Detect which cell encompasses the target text, then output its (X, Y) center coordinate. 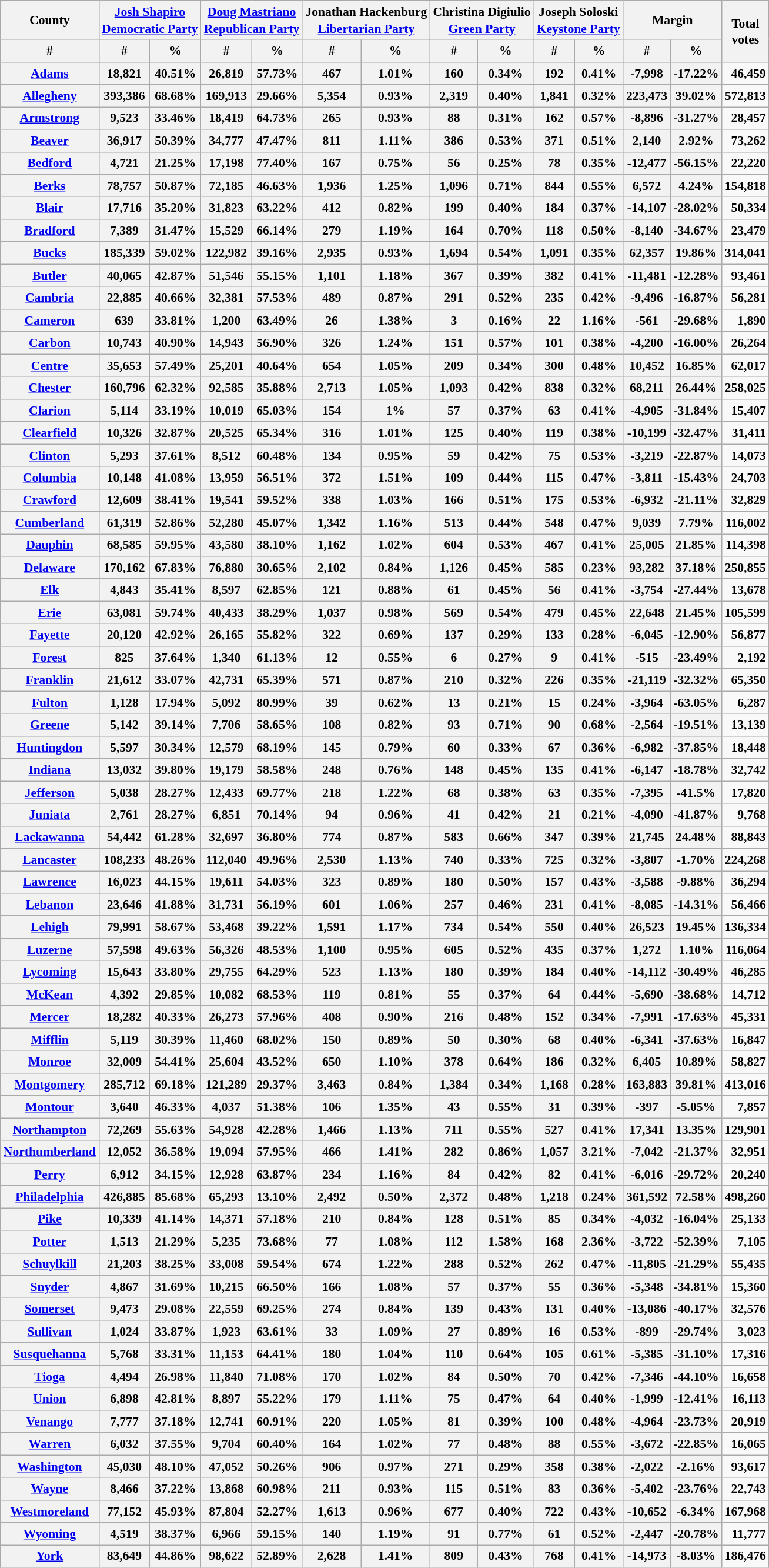
5,293 (125, 455)
46,459 (745, 74)
6,851 (226, 815)
25,133 (745, 1219)
43,580 (226, 545)
93,461 (745, 275)
2,761 (125, 815)
57,598 (125, 950)
-2,447 (647, 1534)
83,649 (125, 1556)
59.74% (175, 612)
39.80% (175, 770)
45,331 (745, 1017)
-27.44% (696, 590)
262 (554, 1264)
67.83% (175, 568)
56,281 (745, 298)
13 (454, 702)
Joseph SoloskiKeystone Party (579, 20)
30.65% (277, 568)
167 (332, 163)
56.51% (277, 478)
28,457 (745, 118)
1,923 (226, 1332)
-14.31% (696, 905)
0.31% (506, 118)
768 (554, 1556)
22,220 (745, 163)
1,162 (332, 545)
224,268 (745, 860)
209 (454, 365)
Potter (49, 1242)
Josh ShapiroDemocratic Party (150, 20)
22,743 (745, 1489)
37.55% (175, 1444)
-3,672 (647, 1444)
41.08% (175, 478)
-32.47% (696, 433)
1,694 (454, 253)
51,546 (226, 275)
44.86% (175, 1556)
26.44% (696, 388)
1.35% (396, 1107)
24.48% (696, 838)
167,968 (745, 1512)
-397 (647, 1107)
13.10% (277, 1197)
-29.74% (696, 1332)
-31.10% (696, 1354)
1,101 (332, 275)
-6,016 (647, 1175)
-30.49% (696, 972)
41.14% (175, 1219)
11,153 (226, 1354)
154 (332, 411)
-6,045 (647, 635)
220 (332, 1422)
118 (554, 231)
93 (454, 725)
53,468 (226, 927)
0.16% (506, 321)
55.82% (277, 635)
52.27% (277, 1512)
1,037 (332, 612)
513 (454, 523)
145 (332, 748)
-10,652 (647, 1512)
60 (454, 748)
2.92% (696, 141)
39 (332, 702)
35,653 (125, 365)
-21,119 (647, 680)
85 (554, 1219)
59.52% (277, 500)
1.18% (396, 275)
Philadelphia (49, 1197)
-63.05% (696, 702)
71.08% (277, 1376)
54,442 (125, 838)
382 (554, 275)
38.37% (175, 1534)
59.95% (175, 545)
32,697 (226, 838)
0.23% (599, 568)
-8,896 (647, 118)
69.18% (175, 1085)
33.31% (175, 1354)
Bedford (49, 163)
85.68% (175, 1197)
-23.49% (696, 658)
9,704 (226, 1444)
Beaver (49, 141)
-18.78% (696, 770)
279 (332, 231)
-28.02% (696, 208)
-1.70% (696, 860)
33 (332, 1332)
48.53% (277, 950)
Venango (49, 1422)
367 (454, 275)
60.40% (277, 1444)
40.33% (175, 1017)
58.65% (277, 725)
1,126 (454, 568)
-7,042 (647, 1152)
41.88% (175, 905)
25,604 (226, 1062)
1.03% (396, 500)
-12.90% (696, 635)
Totalvotes (745, 31)
62,357 (647, 253)
Schuylkill (49, 1264)
40.90% (175, 343)
265 (332, 118)
-40.17% (696, 1309)
0.90% (396, 1017)
92,585 (226, 388)
2,372 (454, 1197)
1.04% (396, 1354)
26,273 (226, 1017)
26,523 (647, 927)
43 (454, 1107)
121,289 (226, 1085)
63.22% (277, 208)
17.94% (175, 702)
1,936 (332, 186)
19.45% (696, 927)
65.39% (277, 680)
47,052 (226, 1466)
54.03% (277, 882)
-4,200 (647, 343)
Doug MastrianoRepublican Party (252, 20)
-2.16% (696, 1466)
6,032 (125, 1444)
6,966 (226, 1534)
Jefferson (49, 792)
33.07% (175, 680)
26,264 (745, 343)
10,743 (125, 343)
18,282 (125, 1017)
1,024 (125, 1332)
46,285 (745, 972)
1,342 (332, 523)
-12.28% (696, 275)
40,433 (226, 612)
Bucks (49, 253)
-3,807 (647, 860)
282 (454, 1152)
393,386 (125, 96)
2,935 (332, 253)
16,065 (745, 1444)
56,326 (226, 950)
31,731 (226, 905)
21,203 (125, 1264)
10,339 (125, 1219)
1,093 (454, 388)
37.61% (175, 455)
30.34% (175, 748)
9,039 (647, 523)
0.75% (396, 163)
-14,973 (647, 1556)
25,201 (226, 365)
34,777 (226, 141)
19.86% (696, 253)
426,885 (125, 1197)
10,452 (647, 365)
94 (332, 815)
42,731 (226, 680)
-9,496 (647, 298)
Cambria (49, 298)
0.98% (396, 612)
70 (554, 1376)
10,215 (226, 1287)
-7,395 (647, 792)
5,114 (125, 411)
844 (554, 186)
1,128 (125, 702)
2,140 (647, 141)
52.89% (277, 1556)
435 (554, 950)
21 (554, 815)
31 (554, 1107)
601 (332, 905)
14,073 (745, 455)
6,405 (647, 1062)
109 (454, 478)
York (49, 1556)
489 (332, 298)
72,269 (125, 1129)
585 (554, 568)
-1,999 (647, 1399)
10,019 (226, 411)
Lackawanna (49, 838)
29.85% (175, 995)
17,198 (226, 163)
36.58% (175, 1152)
2,713 (332, 388)
-4,090 (647, 815)
14,371 (226, 1219)
15,360 (745, 1287)
88,843 (745, 838)
Mercer (49, 1017)
8,512 (226, 455)
274 (332, 1309)
20,919 (745, 1422)
12 (332, 658)
4,494 (125, 1376)
50.26% (277, 1466)
1,890 (745, 321)
-5,690 (647, 995)
57.73% (277, 74)
17,341 (647, 1129)
378 (454, 1062)
Forest (49, 658)
-41.5% (696, 792)
23,646 (125, 905)
1,513 (125, 1242)
108 (332, 725)
81 (454, 1422)
40.66% (175, 298)
38.29% (277, 612)
65.34% (277, 433)
1,200 (226, 321)
21.25% (175, 163)
906 (332, 1466)
11,777 (745, 1534)
Cameron (49, 321)
8,897 (226, 1399)
186,476 (745, 1556)
0.97% (396, 1466)
36,294 (745, 882)
112,040 (226, 860)
-34.81% (696, 1287)
26.98% (175, 1376)
64.41% (277, 1354)
68.53% (277, 995)
39.22% (277, 927)
Fulton (49, 702)
725 (554, 860)
Wyoming (49, 1534)
45.93% (175, 1512)
Cumberland (49, 523)
7.79% (696, 523)
57.49% (175, 365)
63.61% (277, 1332)
15,407 (745, 411)
12,433 (226, 792)
1,057 (554, 1152)
16.85% (696, 365)
Pike (49, 1219)
151 (454, 343)
15 (554, 702)
-6.34% (696, 1512)
29.08% (175, 1309)
98,622 (226, 1556)
42.28% (277, 1129)
0.88% (396, 590)
12,052 (125, 1152)
6,898 (125, 1399)
3 (454, 321)
11,460 (226, 1039)
1,591 (332, 927)
87,804 (226, 1512)
199 (454, 208)
-3,811 (647, 478)
13,959 (226, 478)
-3,219 (647, 455)
32,009 (125, 1062)
15,529 (226, 231)
21.85% (696, 545)
674 (332, 1264)
26,165 (226, 635)
50.39% (175, 141)
-16.87% (696, 298)
66.50% (277, 1287)
2,192 (745, 658)
-13,086 (647, 1309)
9,473 (125, 1309)
32,951 (745, 1152)
48.10% (175, 1466)
0.79% (396, 748)
223,473 (647, 96)
300 (554, 365)
572,813 (745, 96)
179 (332, 1399)
-14,112 (647, 972)
-56.15% (696, 163)
55.15% (277, 275)
139 (454, 1309)
Lebanon (49, 905)
605 (454, 950)
4,867 (125, 1287)
38.41% (175, 500)
14,943 (226, 343)
1,091 (554, 253)
271 (454, 1466)
30.39% (175, 1039)
56.19% (277, 905)
0.69% (396, 635)
7,389 (125, 231)
-38.68% (696, 995)
-515 (647, 658)
16,023 (125, 882)
4,037 (226, 1107)
20,240 (745, 1175)
13,678 (745, 590)
35.88% (277, 388)
-7,991 (647, 1017)
288 (454, 1264)
654 (332, 365)
43.52% (277, 1062)
93,282 (647, 568)
31,411 (745, 433)
5,235 (226, 1242)
32,829 (745, 500)
Snyder (49, 1287)
Margin (673, 20)
-6,341 (647, 1039)
-4,964 (647, 1422)
-12,477 (647, 163)
Montour (49, 1107)
56,466 (745, 905)
21,745 (647, 838)
Dauphin (49, 545)
68.19% (277, 748)
3.21% (599, 1152)
54,928 (226, 1129)
137 (454, 635)
412 (332, 208)
347 (554, 838)
135 (554, 770)
Sullivan (49, 1332)
19,611 (226, 882)
583 (454, 838)
Somerset (49, 1309)
523 (332, 972)
1,384 (454, 1085)
40,065 (125, 275)
108,233 (125, 860)
Jonathan HackenburgLibertarian Party (366, 20)
56.90% (277, 343)
-3,588 (647, 882)
56,877 (745, 635)
6,287 (745, 702)
211 (332, 1489)
-19.51% (696, 725)
Delaware (49, 568)
-34.67% (696, 231)
-2,564 (647, 725)
1.25% (396, 186)
Adams (49, 74)
Christina DigiulioGreen Party (482, 20)
26 (332, 321)
36.80% (277, 838)
-3,754 (647, 590)
-3,722 (647, 1242)
Chester (49, 388)
Allegheny (49, 96)
10.89% (696, 1062)
73,262 (745, 141)
9,523 (125, 118)
18,448 (745, 748)
Northampton (49, 1129)
-14,107 (647, 208)
40.64% (277, 365)
Lancaster (49, 860)
38.25% (175, 1264)
58.58% (277, 770)
2,628 (332, 1556)
44.15% (175, 882)
1,340 (226, 658)
216 (454, 1017)
2,492 (332, 1197)
-21.37% (696, 1152)
13,139 (745, 725)
6,912 (125, 1175)
33.19% (175, 411)
0.77% (506, 1534)
29,755 (226, 972)
22,648 (647, 612)
291 (454, 298)
168 (554, 1242)
-4,032 (647, 1219)
23,479 (745, 231)
2.36% (599, 1242)
527 (554, 1129)
57.53% (277, 298)
66.14% (277, 231)
34.15% (175, 1175)
186 (554, 1062)
68.02% (277, 1039)
1.51% (396, 478)
677 (454, 1512)
83 (554, 1489)
42.87% (175, 275)
10,326 (125, 433)
-16.04% (696, 1219)
27 (454, 1332)
1,466 (332, 1129)
-31.27% (696, 118)
160,796 (125, 388)
258,025 (745, 388)
15,643 (125, 972)
-7,346 (647, 1376)
-5,348 (647, 1287)
47.47% (277, 141)
37.64% (175, 658)
39.02% (696, 96)
50.87% (175, 186)
24,703 (745, 478)
12,928 (226, 1175)
20,120 (125, 635)
18,821 (125, 74)
148 (454, 770)
76,880 (226, 568)
106 (332, 1107)
250,855 (745, 568)
90 (554, 725)
-8,140 (647, 231)
Monroe (49, 1062)
Franklin (49, 680)
55.22% (277, 1399)
-37.85% (696, 748)
2,102 (332, 568)
19,094 (226, 1152)
-17.63% (696, 1017)
93,617 (745, 1466)
91 (454, 1534)
13.35% (696, 1129)
Clearfield (49, 433)
59.02% (175, 253)
0.25% (506, 163)
122,982 (226, 253)
372 (332, 478)
-23.73% (696, 1422)
3,640 (125, 1107)
Luzerne (49, 950)
72,185 (226, 186)
Armstrong (49, 118)
0.46% (506, 905)
-15.43% (696, 478)
-37.63% (696, 1039)
-11,481 (647, 275)
61.28% (175, 838)
Susquehanna (49, 1354)
413,016 (745, 1085)
5,038 (125, 792)
498,260 (745, 1197)
466 (332, 1152)
-41.87% (696, 815)
59.54% (277, 1264)
-6,147 (647, 770)
-12.41% (696, 1399)
170,162 (125, 568)
479 (554, 612)
0.30% (506, 1039)
2,319 (454, 96)
45.07% (277, 523)
157 (554, 882)
35.20% (175, 208)
1,168 (554, 1085)
809 (454, 1556)
26,819 (226, 74)
150 (332, 1039)
Crawford (49, 500)
811 (332, 141)
361,592 (647, 1197)
59.15% (277, 1534)
1,218 (554, 1197)
61.13% (277, 658)
19,179 (226, 770)
386 (454, 141)
1.58% (506, 1242)
-21.11% (696, 500)
McKean (49, 995)
1% (396, 411)
-22.87% (696, 455)
68,211 (647, 388)
16,113 (745, 1399)
1,100 (332, 950)
31,823 (226, 208)
-7,998 (647, 74)
6 (454, 658)
129,901 (745, 1129)
Greene (49, 725)
Wayne (49, 1489)
121 (332, 590)
37.22% (175, 1489)
1.06% (396, 905)
69.77% (277, 792)
-32.32% (696, 680)
65,350 (745, 680)
42.92% (175, 635)
-4,905 (647, 411)
60.91% (277, 1422)
Westmoreland (49, 1512)
62.85% (277, 590)
116,002 (745, 523)
32,576 (745, 1309)
0.70% (506, 231)
33.80% (175, 972)
19,541 (226, 500)
170 (332, 1376)
9 (554, 658)
235 (554, 298)
31.69% (175, 1287)
722 (554, 1512)
711 (454, 1129)
-44.10% (696, 1376)
8,597 (226, 590)
0.62% (396, 702)
114,398 (745, 545)
63.87% (277, 1175)
175 (554, 500)
-5.05% (696, 1107)
185,339 (125, 253)
Washington (49, 1466)
7,777 (125, 1422)
231 (554, 905)
5,597 (125, 748)
77.40% (277, 163)
14,712 (745, 995)
169,913 (226, 96)
Blair (49, 208)
78 (554, 163)
22,885 (125, 298)
-11,805 (647, 1264)
61,319 (125, 523)
69.25% (277, 1309)
16,847 (745, 1039)
67 (554, 748)
-899 (647, 1332)
82 (554, 1175)
52.86% (175, 523)
371 (554, 141)
140 (332, 1534)
116,064 (745, 950)
64.73% (277, 118)
25,005 (647, 545)
45,030 (125, 1466)
Huntingdon (49, 748)
-17.22% (696, 74)
-6,932 (647, 500)
13,032 (125, 770)
100 (554, 1422)
-29.72% (696, 1175)
18,419 (226, 118)
160 (454, 74)
33,008 (226, 1264)
128 (454, 1219)
112 (454, 1242)
16 (554, 1332)
136,334 (745, 927)
105 (554, 1354)
59 (454, 455)
38.10% (277, 545)
Columbia (49, 478)
257 (454, 905)
226 (554, 680)
9,768 (745, 815)
33.87% (175, 1332)
7,857 (745, 1107)
0.66% (506, 838)
35.41% (175, 590)
322 (332, 635)
5,354 (332, 96)
Butler (49, 275)
5,092 (226, 702)
57.95% (277, 1152)
-20.78% (696, 1534)
Indiana (49, 770)
-21.29% (696, 1264)
3,463 (332, 1085)
17,316 (745, 1354)
Berks (49, 186)
125 (454, 433)
548 (554, 523)
-3,964 (647, 702)
29.66% (277, 96)
Union (49, 1399)
550 (554, 927)
5,119 (125, 1039)
10,148 (125, 478)
21.45% (696, 612)
314,041 (745, 253)
Tioga (49, 1376)
4,721 (125, 163)
192 (554, 74)
Juniata (49, 815)
0.81% (396, 995)
77,152 (125, 1512)
-16.00% (696, 343)
65,293 (226, 1197)
39.16% (277, 253)
-10,199 (647, 433)
-31.84% (696, 411)
0.68% (599, 725)
Mifflin (49, 1039)
Lawrence (49, 882)
154,818 (745, 186)
49.96% (277, 860)
323 (332, 882)
51.38% (277, 1107)
163,883 (647, 1085)
41 (454, 815)
33.81% (175, 321)
62,017 (745, 365)
48.26% (175, 860)
17,820 (745, 792)
248 (332, 770)
234 (332, 1175)
50,334 (745, 208)
569 (454, 612)
408 (332, 1017)
17,716 (125, 208)
5,142 (125, 725)
22,559 (226, 1309)
7,706 (226, 725)
2,530 (332, 860)
60.98% (277, 1489)
3,023 (745, 1332)
32.87% (175, 433)
0.86% (506, 1152)
1.17% (396, 927)
-5,385 (647, 1354)
Centre (49, 365)
21,612 (125, 680)
Carbon (49, 343)
4,519 (125, 1534)
32,742 (745, 770)
49.63% (175, 950)
4.24% (696, 186)
31.47% (175, 231)
774 (332, 838)
-6,982 (647, 748)
22 (554, 321)
338 (332, 500)
Clarion (49, 411)
79,991 (125, 927)
-52.39% (696, 1242)
285,712 (125, 1085)
358 (554, 1466)
78,757 (125, 186)
46.63% (277, 186)
57.18% (277, 1219)
0.76% (396, 770)
5,768 (125, 1354)
-29.68% (696, 321)
134 (332, 455)
63.49% (277, 321)
0.61% (599, 1354)
55,435 (745, 1264)
32,381 (226, 298)
60.48% (277, 455)
-5,402 (647, 1489)
-2,022 (647, 1466)
1.24% (396, 343)
Montgomery (49, 1085)
20,525 (226, 433)
46.33% (175, 1107)
162 (554, 118)
72.58% (696, 1197)
-8.03% (696, 1556)
11,840 (226, 1376)
740 (454, 860)
12,741 (226, 1422)
63,081 (125, 612)
639 (125, 321)
4,392 (125, 995)
571 (332, 680)
58.67% (175, 927)
Lycoming (49, 972)
10,082 (226, 995)
Clinton (49, 455)
13,868 (226, 1489)
825 (125, 658)
Elk (49, 590)
838 (554, 388)
12,579 (226, 748)
68.68% (175, 96)
105,599 (745, 612)
1,272 (647, 950)
73.68% (277, 1242)
110 (454, 1354)
42.81% (175, 1399)
Bradford (49, 231)
1,096 (454, 186)
Warren (49, 1444)
734 (454, 927)
Fayette (49, 635)
133 (554, 635)
131 (554, 1309)
50 (454, 1039)
54.41% (175, 1062)
Erie (49, 612)
7,105 (745, 1242)
4,843 (125, 590)
-23.76% (696, 1489)
Lehigh (49, 927)
39.81% (696, 1085)
58,827 (745, 1062)
39.14% (175, 725)
-8,085 (647, 905)
316 (332, 433)
Northumberland (49, 1152)
29.37% (277, 1085)
County (49, 20)
21.29% (175, 1242)
8,466 (125, 1489)
-561 (647, 321)
218 (332, 792)
1.09% (396, 1332)
0.27% (506, 658)
62.32% (175, 388)
65.03% (277, 411)
55.63% (175, 1129)
101 (554, 343)
1,613 (332, 1512)
650 (332, 1062)
604 (454, 545)
-22.85% (696, 1444)
57.96% (277, 1017)
6,572 (647, 186)
68,585 (125, 545)
40.51% (175, 74)
52,280 (226, 523)
1,841 (554, 96)
326 (332, 343)
Perry (49, 1175)
-9.88% (696, 882)
64.29% (277, 972)
70.14% (277, 815)
16,658 (745, 1376)
33.46% (175, 118)
36,917 (125, 141)
152 (554, 1017)
80.99% (277, 702)
1.38% (396, 321)
12,609 (125, 500)
